Provide the [X, Y] coordinate of the cell's center where the given text is located.  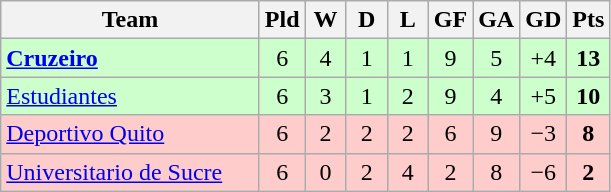
L [408, 20]
13 [588, 58]
0 [326, 172]
GA [496, 20]
Cruzeiro [130, 58]
Universitario de Sucre [130, 172]
W [326, 20]
3 [326, 96]
GD [544, 20]
GF [450, 20]
+5 [544, 96]
10 [588, 96]
−6 [544, 172]
Pld [282, 20]
Pts [588, 20]
−3 [544, 134]
D [366, 20]
+4 [544, 58]
Estudiantes [130, 96]
5 [496, 58]
Deportivo Quito [130, 134]
Team [130, 20]
